Determine the [X, Y] coordinate at the center of the cell enclosing the given text.  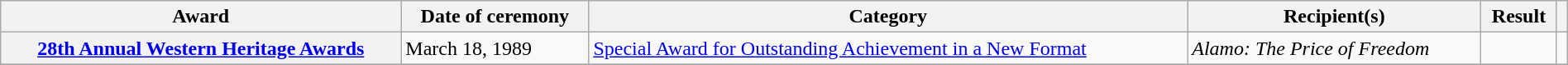
Special Award for Outstanding Achievement in a New Format [888, 48]
March 18, 1989 [495, 48]
Recipient(s) [1335, 17]
Result [1518, 17]
Award [201, 17]
Category [888, 17]
Date of ceremony [495, 17]
28th Annual Western Heritage Awards [201, 48]
Alamo: The Price of Freedom [1335, 48]
